Detect which cell encompasses the target text, then output its (X, Y) center coordinate. 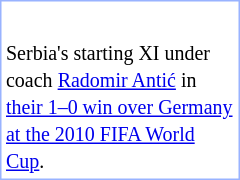
Serbia's starting XI under coach Radomir Antić in their 1–0 win over Germany at the 2010 FIFA World Cup. (120, 107)
